From the cell containing the given text, extract its center point as (x, y) coordinate. 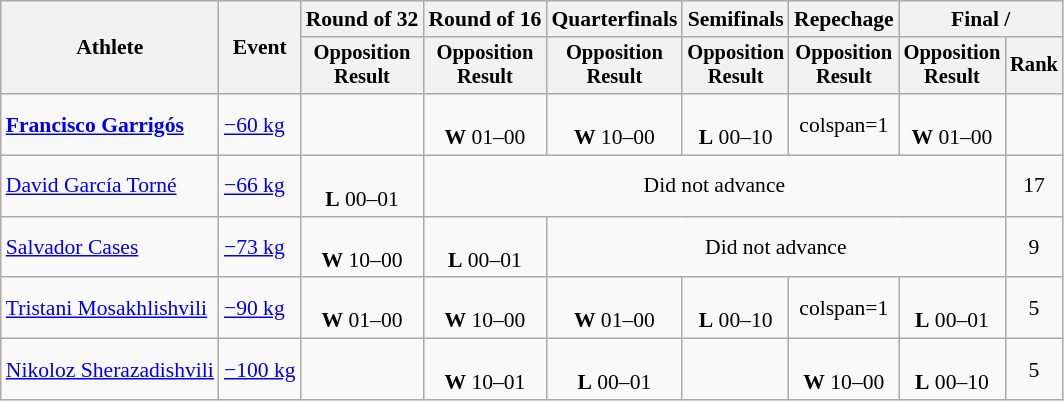
−73 kg (260, 248)
Round of 16 (484, 19)
David García Torné (110, 186)
Repechage (844, 19)
Nikoloz Sherazadishvili (110, 370)
−60 kg (260, 124)
Rank (1034, 66)
Quarterfinals (614, 19)
Salvador Cases (110, 248)
Francisco Garrigós (110, 124)
−90 kg (260, 308)
Semifinals (736, 19)
Tristani Mosakhlishvili (110, 308)
W 10–01 (484, 370)
−100 kg (260, 370)
Round of 32 (362, 19)
−66 kg (260, 186)
Athlete (110, 48)
Final / (981, 19)
17 (1034, 186)
Event (260, 48)
9 (1034, 248)
